Locate the cell with the specified text and output its (x, y) center coordinate. 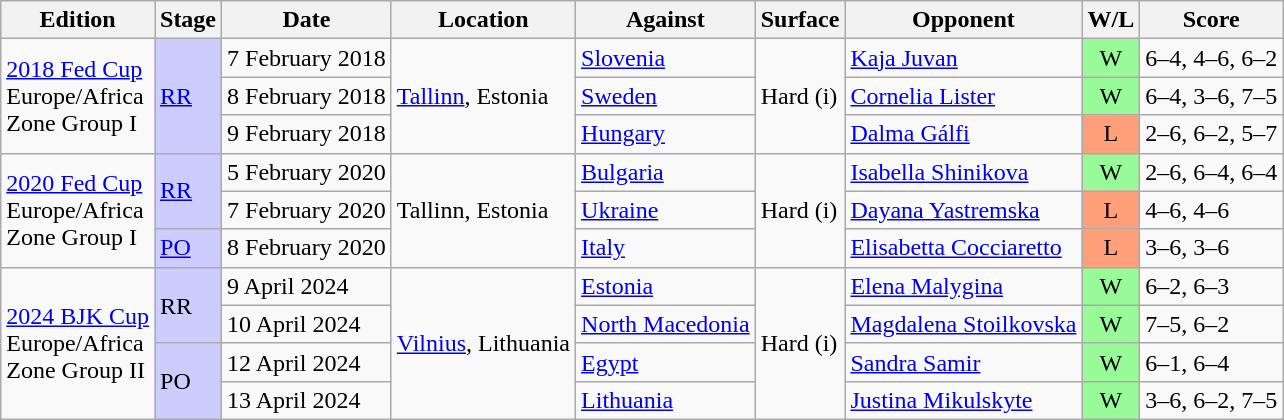
Edition (78, 20)
6–4, 4–6, 6–2 (1212, 58)
13 April 2024 (307, 400)
4–6, 4–6 (1212, 210)
Vilnius, Lithuania (483, 343)
9 April 2024 (307, 286)
Kaja Juvan (964, 58)
Justina Mikulskyte (964, 400)
Egypt (666, 362)
3–6, 3–6 (1212, 248)
6–1, 6–4 (1212, 362)
Sandra Samir (964, 362)
W/L (1111, 20)
Italy (666, 248)
Cornelia Lister (964, 96)
Sweden (666, 96)
6–4, 3–6, 7–5 (1212, 96)
Location (483, 20)
2–6, 6–4, 6–4 (1212, 172)
2024 BJK Cup Europe/Africa Zone Group II (78, 343)
12 April 2024 (307, 362)
Date (307, 20)
2020 Fed Cup Europe/Africa Zone Group I (78, 210)
Against (666, 20)
Isabella Shinikova (964, 172)
8 February 2018 (307, 96)
Ukraine (666, 210)
Elisabetta Cocciaretto (964, 248)
7 February 2018 (307, 58)
Dalma Gálfi (964, 134)
Stage (188, 20)
2018 Fed Cup Europe/Africa Zone Group I (78, 96)
2–6, 6–2, 5–7 (1212, 134)
Estonia (666, 286)
Elena Malygina (964, 286)
8 February 2020 (307, 248)
Surface (800, 20)
5 February 2020 (307, 172)
North Macedonia (666, 324)
7 February 2020 (307, 210)
Bulgaria (666, 172)
Dayana Yastremska (964, 210)
6–2, 6–3 (1212, 286)
7–5, 6–2 (1212, 324)
Magdalena Stoilkovska (964, 324)
Lithuania (666, 400)
Hungary (666, 134)
9 February 2018 (307, 134)
10 April 2024 (307, 324)
3–6, 6–2, 7–5 (1212, 400)
Slovenia (666, 58)
Score (1212, 20)
Opponent (964, 20)
